Pinpoint the cell where the given text exists, returning its (x, y) midpoint coordinate. 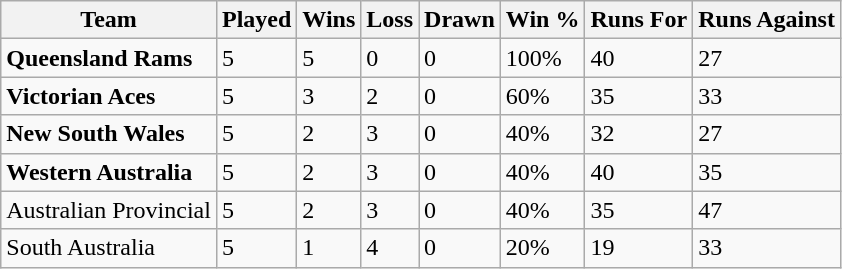
4 (390, 248)
100% (542, 58)
Queensland Rams (109, 58)
New South Wales (109, 134)
Australian Provincial (109, 210)
Drawn (460, 20)
Loss (390, 20)
32 (639, 134)
Wins (329, 20)
60% (542, 96)
1 (329, 248)
Runs For (639, 20)
Played (256, 20)
47 (767, 210)
Runs Against (767, 20)
Western Australia (109, 172)
Win % (542, 20)
Team (109, 20)
South Australia (109, 248)
19 (639, 248)
20% (542, 248)
Victorian Aces (109, 96)
